Detect which cell encompasses the target text, then output its (x, y) center coordinate. 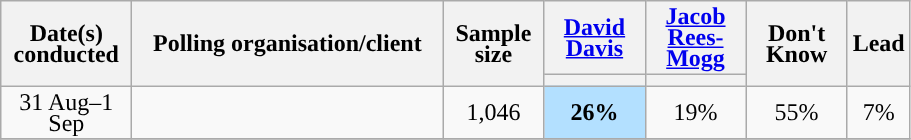
26% (594, 112)
Lead (878, 44)
1,046 (494, 112)
Don't Know (796, 44)
Date(s)conducted (66, 44)
19% (696, 112)
Polling organisation/client (288, 44)
Sample size (494, 44)
31 Aug–1 Sep (66, 112)
Jacob Rees-Mogg (696, 38)
David Davis (594, 38)
7% (878, 112)
55% (796, 112)
